Return the (x, y) coordinate for the center point of the cell that contains the specified text.  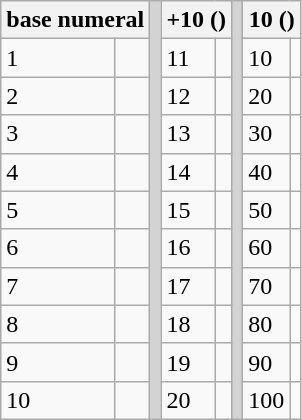
16 (188, 248)
12 (188, 96)
+10 () (196, 20)
2 (58, 96)
19 (188, 362)
7 (58, 286)
3 (58, 134)
9 (58, 362)
90 (266, 362)
80 (266, 324)
17 (188, 286)
8 (58, 324)
6 (58, 248)
4 (58, 172)
base numeral (76, 20)
13 (188, 134)
15 (188, 210)
70 (266, 286)
10 () (272, 20)
60 (266, 248)
18 (188, 324)
40 (266, 172)
30 (266, 134)
1 (58, 58)
50 (266, 210)
5 (58, 210)
14 (188, 172)
100 (266, 400)
11 (188, 58)
